Find where the given text appears and provide that cell's center as (x, y) coordinate. 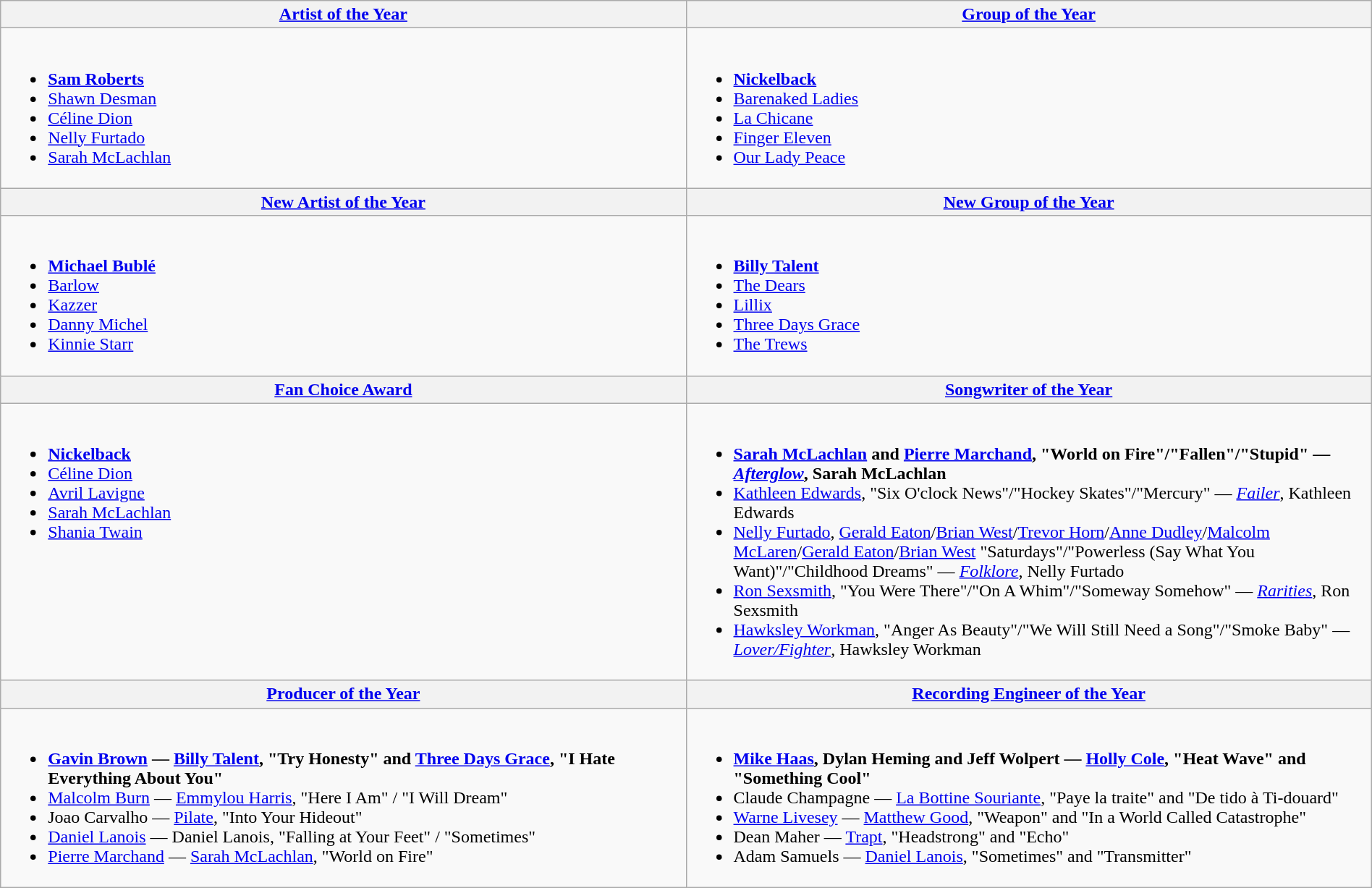
Recording Engineer of the Year (1029, 694)
Billy TalentThe DearsLillixThree Days GraceThe Trews (1029, 295)
Artist of the Year (343, 14)
Fan Choice Award (343, 389)
NickelbackBarenaked LadiesLa ChicaneFinger ElevenOur Lady Peace (1029, 109)
New Group of the Year (1029, 202)
Songwriter of the Year (1029, 389)
New Artist of the Year (343, 202)
Michael BubléBarlowKazzerDanny MichelKinnie Starr (343, 295)
Sam RobertsShawn DesmanCéline DionNelly FurtadoSarah McLachlan (343, 109)
Group of the Year (1029, 14)
NickelbackCéline DionAvril LavigneSarah McLachlanShania Twain (343, 541)
Producer of the Year (343, 694)
